Scan for the cell matching the given text and deliver its [x, y] coordinate at center. 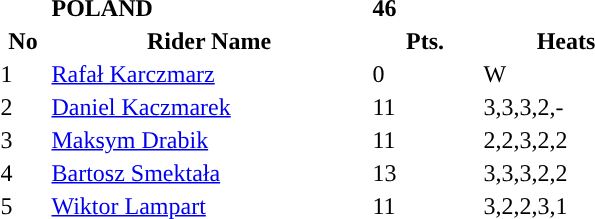
Pts. [425, 41]
Rafał Karczmarz [209, 74]
Rider Name [209, 41]
13 [425, 173]
Maksym Drabik [209, 140]
Bartosz Smektała [209, 173]
Daniel Kaczmarek [209, 107]
0 [425, 74]
